For the text-containing cell, return its midpoint in (X, Y) coordinate format. 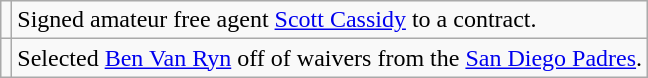
Selected Ben Van Ryn off of waivers from the San Diego Padres. (330, 58)
Signed amateur free agent Scott Cassidy to a contract. (330, 20)
